For the text-containing cell, return its midpoint in [X, Y] coordinate format. 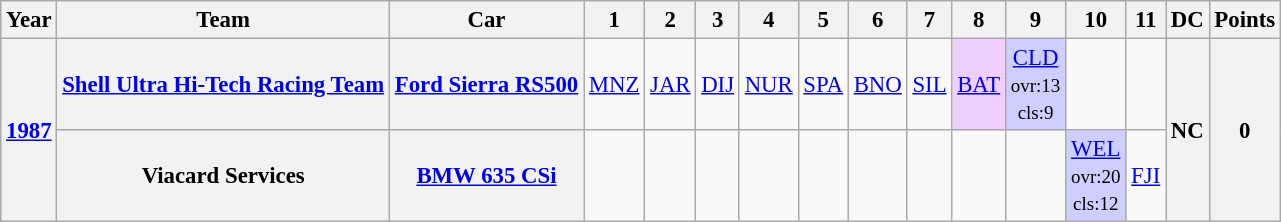
CLDovr:13cls:9 [1035, 85]
0 [1244, 130]
DC [1188, 20]
7 [930, 20]
8 [979, 20]
Car [486, 20]
Ford Sierra RS500 [486, 85]
Shell Ultra Hi-Tech Racing Team [224, 85]
SPA [823, 85]
NUR [768, 85]
5 [823, 20]
6 [878, 20]
4 [768, 20]
NC [1188, 130]
BMW 635 CSi [486, 176]
Team [224, 20]
MNZ [614, 85]
11 [1146, 20]
Viacard Services [224, 176]
WELovr:20cls:12 [1096, 176]
DIJ [718, 85]
9 [1035, 20]
10 [1096, 20]
1987 [29, 130]
BAT [979, 85]
1 [614, 20]
2 [670, 20]
Year [29, 20]
JAR [670, 85]
BNO [878, 85]
FJI [1146, 176]
SIL [930, 85]
3 [718, 20]
Points [1244, 20]
